Return (X, Y) of the center of cell containing provided text 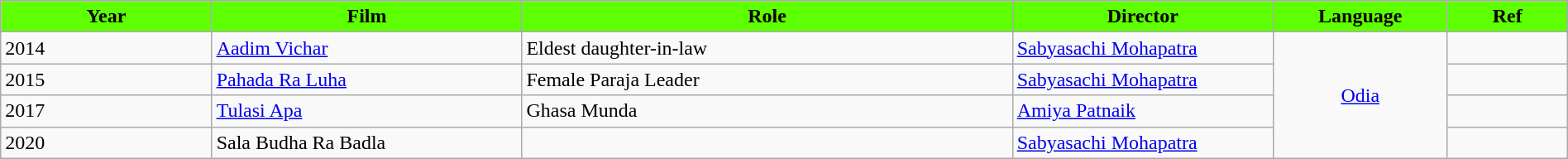
Director (1143, 17)
Odia (1360, 95)
2020 (106, 142)
Pahada Ra Luha (367, 79)
Ghasa Munda (767, 111)
Role (767, 17)
Film (367, 17)
Tulasi Apa (367, 111)
Aadim Vichar (367, 48)
2015 (106, 79)
2017 (106, 111)
Female Paraja Leader (767, 79)
Language (1360, 17)
Ref (1507, 17)
Sala Budha Ra Badla (367, 142)
Amiya Patnaik (1143, 111)
2014 (106, 48)
Year (106, 17)
Eldest daughter-in-law (767, 48)
